Detect which cell encompasses the target text, then output its (x, y) center coordinate. 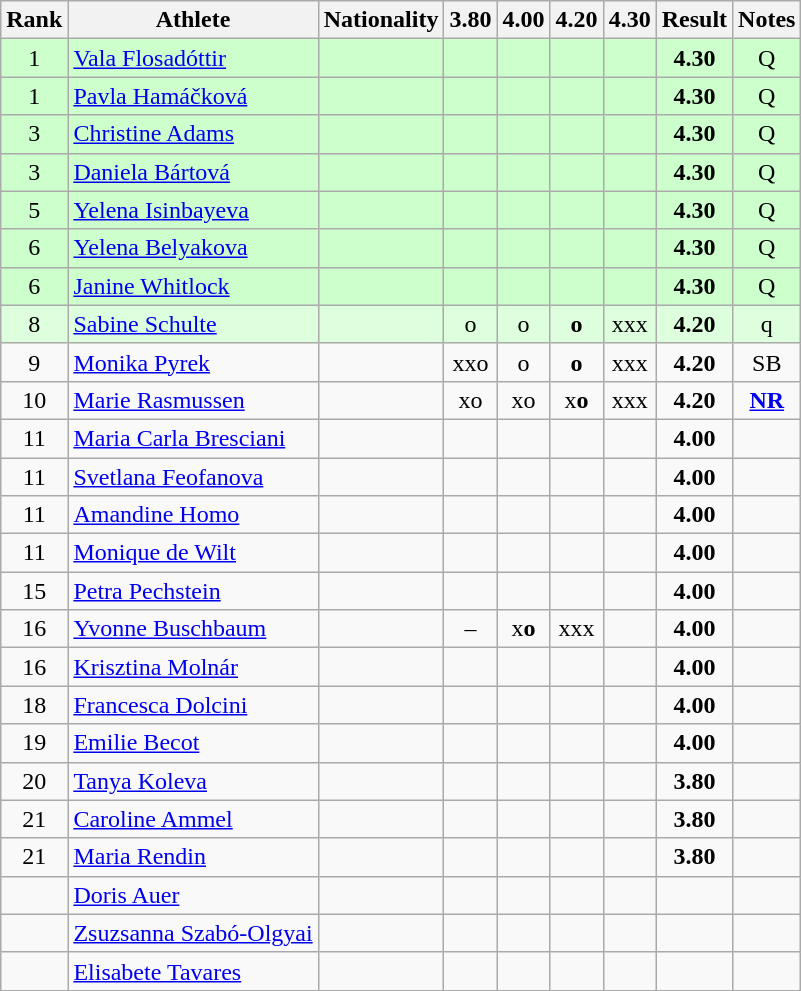
Notes (767, 20)
Petra Pechstein (193, 591)
Rank (34, 20)
Sabine Schulte (193, 324)
NR (767, 400)
Elisabete Tavares (193, 971)
Doris Auer (193, 895)
Zsuzsanna Szabó-Olgyai (193, 933)
19 (34, 743)
18 (34, 705)
Athlete (193, 20)
Caroline Ammel (193, 819)
Result (694, 20)
Monique de Wilt (193, 553)
10 (34, 400)
q (767, 324)
Krisztina Molnár (193, 667)
Monika Pyrek (193, 362)
Maria Rendin (193, 857)
5 (34, 210)
Emilie Becot (193, 743)
Vala Flosadóttir (193, 58)
Yelena Belyakova (193, 248)
15 (34, 591)
Maria Carla Bresciani (193, 438)
8 (34, 324)
Marie Rasmussen (193, 400)
xxo (470, 362)
Yvonne Buschbaum (193, 629)
Daniela Bártová (193, 172)
Amandine Homo (193, 515)
Svetlana Feofanova (193, 477)
Tanya Koleva (193, 781)
SB (767, 362)
Francesca Dolcini (193, 705)
9 (34, 362)
20 (34, 781)
Nationality (381, 20)
Yelena Isinbayeva (193, 210)
Janine Whitlock (193, 286)
– (470, 629)
Pavla Hamáčková (193, 96)
Christine Adams (193, 134)
